Return (x, y) of the center of cell containing provided text 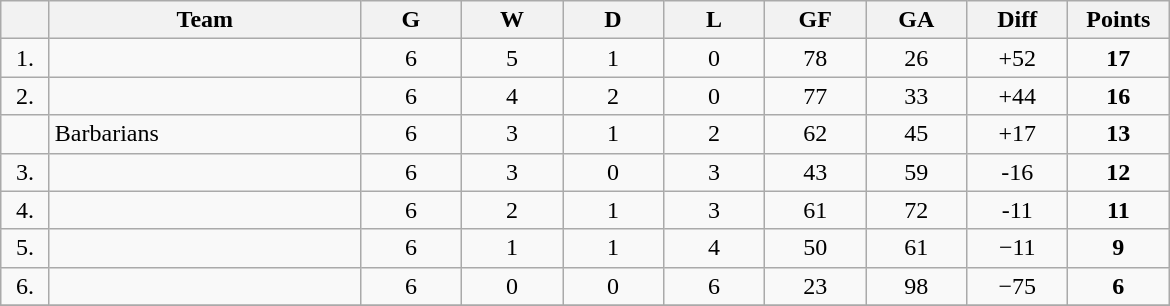
43 (816, 172)
45 (916, 134)
9 (1118, 248)
GA (916, 20)
+44 (1018, 96)
-11 (1018, 210)
16 (1118, 96)
62 (816, 134)
GF (816, 20)
Barbarians (204, 134)
5 (512, 58)
L (714, 20)
50 (816, 248)
D (612, 20)
78 (816, 58)
+17 (1018, 134)
Team (204, 20)
3. (26, 172)
W (512, 20)
23 (816, 286)
4. (26, 210)
Diff (1018, 20)
77 (816, 96)
59 (916, 172)
12 (1118, 172)
5. (26, 248)
−11 (1018, 248)
G (410, 20)
6. (26, 286)
1. (26, 58)
33 (916, 96)
−75 (1018, 286)
98 (916, 286)
Points (1118, 20)
-16 (1018, 172)
2. (26, 96)
72 (916, 210)
11 (1118, 210)
26 (916, 58)
+52 (1018, 58)
13 (1118, 134)
17 (1118, 58)
